Locate the cell with the specified text and output its [x, y] center coordinate. 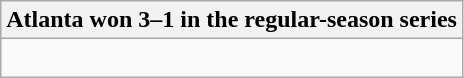
Atlanta won 3–1 in the regular-season series [232, 20]
